Pinpoint the cell where the given text exists, returning its [X, Y] midpoint coordinate. 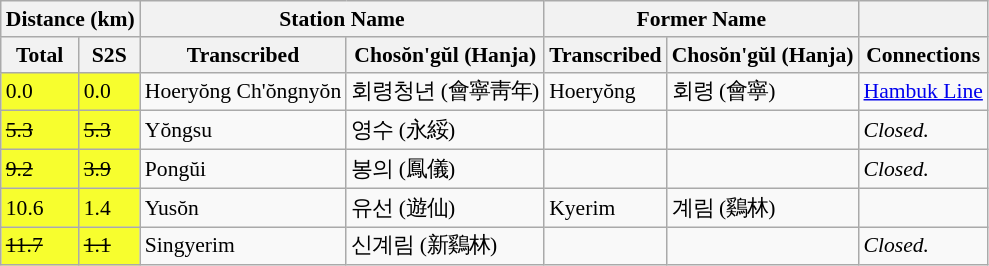
Hoeryŏng [605, 92]
계림 (鷄林) [763, 208]
Hambuk Line [922, 92]
S2S [110, 55]
11.7 [40, 246]
Kyerim [605, 208]
Pongŭi [243, 170]
유선 (遊仙) [445, 208]
1.4 [110, 208]
Singyerim [243, 246]
10.6 [40, 208]
Distance (km) [70, 19]
9.2 [40, 170]
Total [40, 55]
회령청년 (會寧靑年) [445, 92]
Hoeryŏng Ch'ŏngnyŏn [243, 92]
1.1 [110, 246]
3.9 [110, 170]
Yŏngsu [243, 130]
Yusŏn [243, 208]
봉의 (鳳儀) [445, 170]
Connections [922, 55]
Station Name [342, 19]
신계림 (新鷄林) [445, 246]
Former Name [701, 19]
회령 (會寧) [763, 92]
영수 (永綏) [445, 130]
